Return the [X, Y] coordinate for the center point of the cell that contains the specified text.  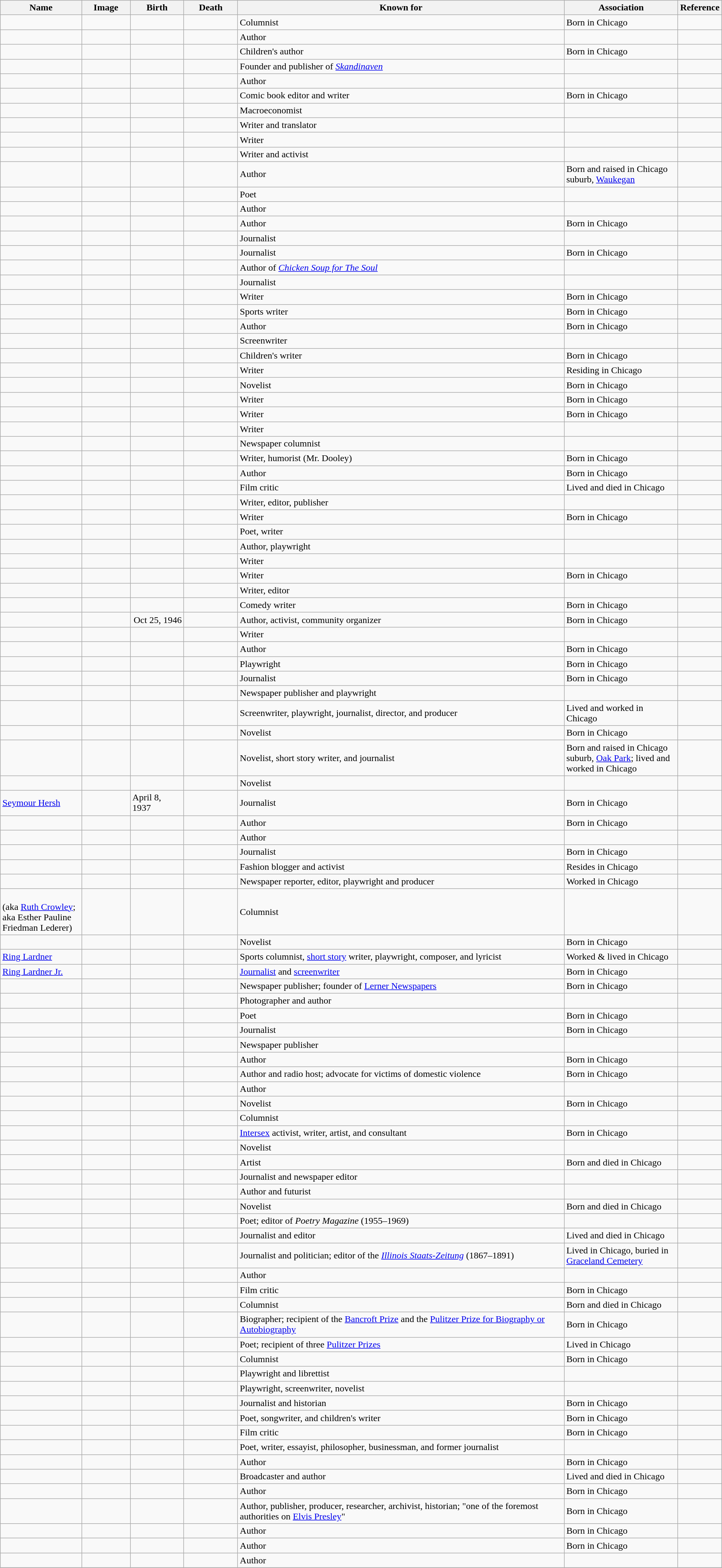
Author, publisher, producer, researcher, archivist, historian; "one of the foremost authorities on Elvis Presley" [401, 1511]
Intersex activist, writer, artist, and consultant [401, 1133]
Comic book editor and writer [401, 96]
Newspaper publisher; founder of Lerner Newspapers [401, 986]
Photographer and author [401, 1001]
Resides in Chicago [621, 867]
Artist [401, 1162]
Broadcaster and author [401, 1477]
Writer, editor, publisher [401, 502]
Lived in Chicago [621, 1344]
Poet; editor of Poetry Magazine (1955–1969) [401, 1221]
Sports columnist, short story writer, playwright, composer, and lyricist [401, 957]
Newspaper publisher [401, 1045]
Writer, editor [401, 590]
Residing in Chicago [621, 370]
Newspaper columnist [401, 444]
Screenwriter [401, 341]
Comedy writer [401, 605]
Author and futurist [401, 1191]
Poet, writer [401, 532]
Fashion blogger and activist [401, 867]
Reference [700, 8]
Playwright, screenwriter, novelist [401, 1388]
Poet, songwriter, and children's writer [401, 1418]
Journalist and historian [401, 1403]
Poet; recipient of three Pulitzer Prizes [401, 1344]
Children's writer [401, 355]
Lived and worked in Chicago [621, 713]
Ring Lardner [41, 957]
Author, activist, community organizer [401, 620]
Playwright and librettist [401, 1374]
Author and radio host; advocate for victims of domestic violence [401, 1074]
Oct 25, 1946 [157, 620]
Journalist and editor [401, 1236]
Lived in Chicago, buried in Graceland Cemetery [621, 1255]
Birth [157, 8]
Newspaper reporter, editor, playwright and producer [401, 881]
Journalist and screenwriter [401, 971]
Playwright [401, 664]
Association [621, 8]
Image [106, 8]
Writer and translator [401, 125]
Screenwriter, playwright, journalist, director, and producer [401, 713]
Newspaper publisher and playwright [401, 693]
Writer, humorist (Mr. Dooley) [401, 458]
Children's author [401, 52]
Born and raised in Chicago suburb, Oak Park; lived and worked in Chicago [621, 758]
Ring Lardner Jr. [41, 971]
Name [41, 8]
Seymour Hersh [41, 803]
Macroeconomist [401, 110]
Author of Chicken Soup for The Soul [401, 268]
Founder and publisher of Skandinaven [401, 66]
Worked & lived in Chicago [621, 957]
Worked in Chicago [621, 881]
Novelist, short story writer, and journalist [401, 758]
Journalist and politician; editor of the Illinois Staats-Zeitung (1867–1891) [401, 1255]
Known for [401, 8]
Writer and activist [401, 154]
Author, playwright [401, 546]
Born and raised in Chicago suburb, Waukegan [621, 174]
Poet, writer, essayist, philosopher, businessman, and former journalist [401, 1447]
Sports writer [401, 312]
Death [211, 8]
April 8, 1937 [157, 803]
(aka Ruth Crowley; aka Esther Pauline Friedman Lederer) [41, 911]
Journalist and newspaper editor [401, 1177]
Biographer; recipient of the Bancroft Prize and the Pulitzer Prize for Biography or Autobiography [401, 1325]
